Provide the [X, Y] coordinate of the cell's center where the given text is located.  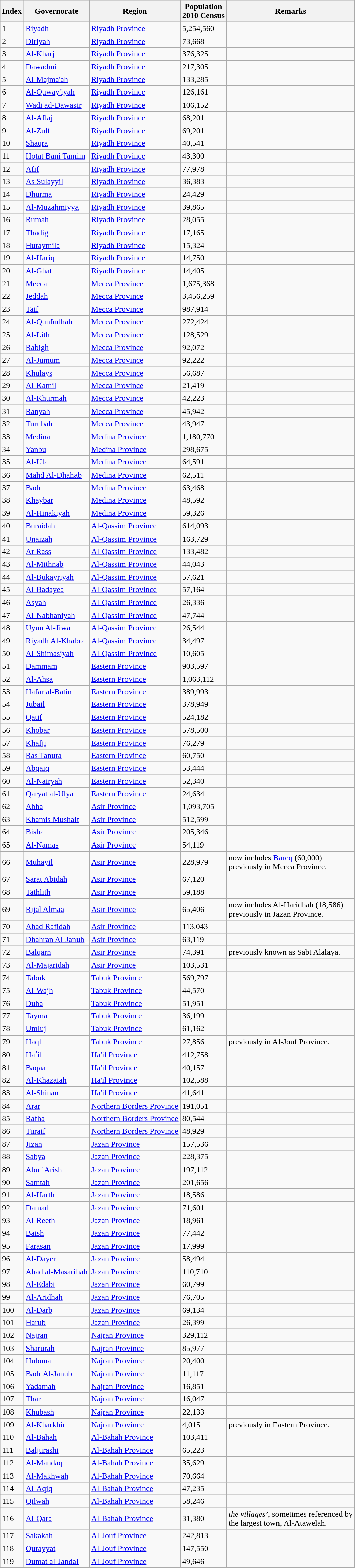
35,629 [203, 1463]
Al-Darb [56, 1310]
76 [12, 1003]
47 [12, 615]
92,072 [203, 347]
11,117 [203, 1374]
34,497 [203, 641]
108 [12, 1412]
11 [12, 156]
Jeddah [56, 296]
Al-Wajh [56, 990]
Al-Harth [56, 1195]
99 [12, 1297]
49 [12, 641]
Ahad Rafidah [56, 927]
59,326 [203, 513]
Uyun Al-Jiwa [56, 628]
Al-Kamil [56, 386]
the villages’, sometimes referenced bythe largest town, Al-Atawelah. [291, 1518]
56,687 [203, 373]
Rijal Almaa [56, 910]
Jizan [56, 1144]
48,592 [203, 500]
126,161 [203, 92]
103,531 [203, 965]
80,544 [203, 1119]
378,949 [203, 704]
54,119 [203, 845]
26,336 [203, 603]
60,799 [203, 1284]
Al-Ahsa [56, 679]
Al-Muzahmiyya [56, 207]
14,405 [203, 271]
20 [12, 271]
1,063,112 [203, 679]
205,346 [203, 832]
191,051 [203, 1106]
Al-Bahah [56, 1437]
44,043 [203, 564]
26 [12, 347]
Sharurah [56, 1348]
Dhurma [56, 194]
115 [12, 1501]
15 [12, 207]
102,588 [203, 1080]
24,634 [203, 794]
Umluj [56, 1029]
63,468 [203, 488]
18,961 [203, 1220]
14 [12, 194]
3 [12, 54]
37 [12, 488]
39 [12, 513]
63 [12, 819]
62 [12, 807]
Turaif [56, 1131]
53 [12, 692]
Taif [56, 309]
Farasan [56, 1246]
Khubash [56, 1412]
512,599 [203, 819]
Haʼil [56, 1055]
31,380 [203, 1518]
85,977 [203, 1348]
43,300 [203, 156]
Ar Rass [56, 551]
90 [12, 1182]
106,152 [203, 105]
28 [12, 373]
17,165 [203, 233]
Al-Aridhah [56, 1297]
40,157 [203, 1067]
73 [12, 965]
69,201 [203, 130]
217,305 [203, 67]
36,383 [203, 182]
46 [12, 603]
41,641 [203, 1093]
Khobar [56, 730]
Bisha [56, 832]
Al-Badayea [56, 590]
Qilwah [56, 1501]
83 [12, 1093]
previously in Al-Jouf Province. [291, 1042]
Arar [56, 1106]
38 [12, 500]
93 [12, 1220]
54 [12, 704]
16 [12, 220]
76,279 [203, 743]
70,664 [203, 1476]
Medina [56, 437]
68,201 [203, 118]
9 [12, 130]
412,758 [203, 1055]
228,979 [203, 862]
19 [12, 258]
Al-Kharkhir [56, 1425]
Al-Lith [56, 334]
Hotat Bani Tamim [56, 156]
36 [12, 475]
Dhahran Al-Janub [56, 939]
26,399 [203, 1323]
Haql [56, 1042]
106 [12, 1386]
1,180,770 [203, 437]
21 [12, 284]
Hubuna [56, 1361]
Huraymila [56, 245]
Dawadmi [56, 67]
59 [12, 768]
64,591 [203, 462]
44 [12, 577]
Baljurashi [56, 1450]
Balqarn [56, 952]
44,570 [203, 990]
Tayma [56, 1016]
389,993 [203, 692]
79 [12, 1042]
Badr Al-Janub [56, 1374]
107 [12, 1399]
88 [12, 1157]
Al-Zulf [56, 130]
48,929 [203, 1131]
Abqaiq [56, 768]
43 [12, 564]
55 [12, 717]
40,541 [203, 143]
92 [12, 1208]
57,621 [203, 577]
Muhayil [56, 862]
Al-Hinakiyah [56, 513]
49,646 [203, 1561]
72 [12, 952]
Al-Hariq [56, 258]
58,246 [203, 1501]
As Sulayyil [56, 182]
Index [12, 11]
35 [12, 462]
Al-Ula [56, 462]
39,865 [203, 207]
Al-Majaridah [56, 965]
26,544 [203, 628]
7 [12, 105]
Sakakah [56, 1536]
109 [12, 1425]
Jubail [56, 704]
Rabigh [56, 347]
92,222 [203, 360]
Al-Aflaj [56, 118]
Al-Bukayriyah [56, 577]
29 [12, 386]
76,705 [203, 1297]
Rumah [56, 220]
Al-Edabi [56, 1284]
147,550 [203, 1549]
Baish [56, 1233]
65 [12, 845]
57,164 [203, 590]
114 [12, 1488]
Khaybar [56, 500]
86 [12, 1131]
578,500 [203, 730]
5 [12, 79]
84 [12, 1106]
78 [12, 1029]
Al-Qunfudhah [56, 322]
12 [12, 169]
228,375 [203, 1157]
Qatif [56, 717]
51,951 [203, 1003]
Damad [56, 1208]
272,424 [203, 322]
110 [12, 1437]
1 [12, 28]
2 [12, 41]
24 [12, 322]
201,656 [203, 1182]
67 [12, 879]
71 [12, 939]
63,119 [203, 939]
Badr [56, 488]
376,325 [203, 54]
28,055 [203, 220]
65,406 [203, 910]
75 [12, 990]
21,419 [203, 386]
45,942 [203, 411]
Sarat Abidah [56, 879]
14,750 [203, 258]
Najran [56, 1335]
Abha [56, 807]
110,710 [203, 1271]
117 [12, 1536]
Afif [56, 169]
10,605 [203, 653]
52,340 [203, 781]
70 [12, 927]
68 [12, 892]
89 [12, 1170]
298,675 [203, 449]
987,914 [203, 309]
57 [12, 743]
97 [12, 1271]
33 [12, 437]
Dumat al-Jandal [56, 1561]
103 [12, 1348]
56 [12, 730]
Al-Qara [56, 1518]
524,182 [203, 717]
31 [12, 411]
85 [12, 1119]
8 [12, 118]
329,112 [203, 1335]
48 [12, 628]
18,586 [203, 1195]
5,254,560 [203, 28]
103,411 [203, 1437]
Al-Kharj [56, 54]
Riyadh [56, 28]
67,120 [203, 879]
30 [12, 398]
Mecca [56, 284]
91 [12, 1195]
Ras Tanura [56, 755]
58,494 [203, 1259]
Samtah [56, 1182]
53,444 [203, 768]
23 [12, 309]
Wadi ad-Dawasir [56, 105]
16,851 [203, 1386]
903,597 [203, 666]
Thar [56, 1399]
4 [12, 67]
118 [12, 1549]
Al-Mithnab [56, 564]
now includes Al-Haridhah (18,586)previously in Jazan Province. [291, 910]
Rafha [56, 1119]
62,511 [203, 475]
Ranyah [56, 411]
77,978 [203, 169]
Dammam [56, 666]
3,456,259 [203, 296]
previously known as Sabt Alalaya. [291, 952]
Al-Dayer [56, 1259]
69,134 [203, 1310]
Al-Makhwah [56, 1476]
6 [12, 92]
58 [12, 755]
Turubah [56, 424]
Tabuk [56, 978]
74,391 [203, 952]
Diriyah [56, 41]
119 [12, 1561]
Mahd Al-Dhahab [56, 475]
71,601 [203, 1208]
Al-Ghat [56, 271]
18 [12, 245]
113,043 [203, 927]
242,813 [203, 1536]
157,536 [203, 1144]
102 [12, 1335]
Qaryat al-Ulya [56, 794]
Shaqra [56, 143]
Al-Khurmah [56, 398]
Al-Nairyah [56, 781]
16,047 [203, 1399]
Al-Mandaq [56, 1463]
Harub [56, 1323]
614,093 [203, 526]
60 [12, 781]
41 [12, 539]
74 [12, 978]
Sabya [56, 1157]
4,015 [203, 1425]
Khulays [56, 373]
61 [12, 794]
Thadig [56, 233]
Al-Nabhaniyah [56, 615]
Yanbu [56, 449]
27,856 [203, 1042]
95 [12, 1246]
Unaizah [56, 539]
116 [12, 1518]
112 [12, 1463]
66 [12, 862]
Remarks [291, 11]
25 [12, 334]
15,324 [203, 245]
69 [12, 910]
24,429 [203, 194]
Asyah [56, 603]
94 [12, 1233]
13 [12, 182]
77 [12, 1016]
1,675,368 [203, 284]
111 [12, 1450]
Al-Aqiq [56, 1488]
Duba [56, 1003]
104 [12, 1361]
Khamis Mushait [56, 819]
42,223 [203, 398]
Buraidah [56, 526]
61,162 [203, 1029]
133,285 [203, 79]
Qurayyat [56, 1549]
65,223 [203, 1450]
101 [12, 1323]
52 [12, 679]
Al-Khazaiah [56, 1080]
128,529 [203, 334]
43,947 [203, 424]
45 [12, 590]
40 [12, 526]
Tathlith [56, 892]
17 [12, 233]
73,668 [203, 41]
51 [12, 666]
82 [12, 1080]
42 [12, 551]
163,729 [203, 539]
Khafji [56, 743]
81 [12, 1067]
Abu `Arish [56, 1170]
Baqaa [56, 1067]
113 [12, 1476]
133,482 [203, 551]
Yadamah [56, 1386]
34 [12, 449]
47,235 [203, 1488]
27 [12, 360]
Governorate [56, 11]
96 [12, 1259]
36,199 [203, 1016]
Population2010 Census [203, 11]
80 [12, 1055]
50 [12, 653]
Al-Reeth [56, 1220]
98 [12, 1284]
32 [12, 424]
22 [12, 296]
569,797 [203, 978]
Ahad al-Masarihah [56, 1271]
197,112 [203, 1170]
Riyadh Al-Khabra [56, 641]
87 [12, 1144]
Al-Jumum [56, 360]
17,999 [203, 1246]
20,400 [203, 1361]
105 [12, 1374]
previously in Eastern Province. [291, 1425]
Hafar al-Batin [56, 692]
Al-Shinan [56, 1093]
now includes Bareq (60,000)previously in Mecca Province. [291, 862]
22,133 [203, 1412]
Region [135, 11]
Al-Quway'iyah [56, 92]
Al-Namas [56, 845]
Al-Shimasiyah [56, 653]
Al-Majma'ah [56, 79]
100 [12, 1310]
47,744 [203, 615]
77,442 [203, 1233]
59,188 [203, 892]
60,750 [203, 755]
10 [12, 143]
64 [12, 832]
1,093,705 [203, 807]
